Output the (x, y) coordinate of the center of the cell containing the given text.  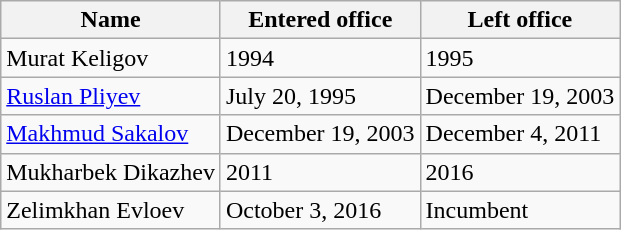
Makhmud Sakalov (111, 134)
October 3, 2016 (320, 210)
1995 (520, 58)
2016 (520, 172)
2011 (320, 172)
December 4, 2011 (520, 134)
Zelimkhan Evloev (111, 210)
Entered office (320, 20)
Mukharbek Dikazhev (111, 172)
Left office (520, 20)
July 20, 1995 (320, 96)
Name (111, 20)
1994 (320, 58)
Murat Keligov (111, 58)
Ruslan Pliyev (111, 96)
Incumbent (520, 210)
